Capture the cell that displays the provided text and extract its (X, Y) central coordinate. 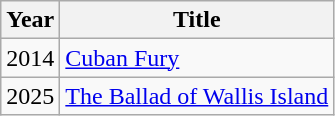
2014 (30, 58)
The Ballad of Wallis Island (197, 96)
Title (197, 20)
Cuban Fury (197, 58)
Year (30, 20)
2025 (30, 96)
